Detect which cell encompasses the target text, then output its (X, Y) center coordinate. 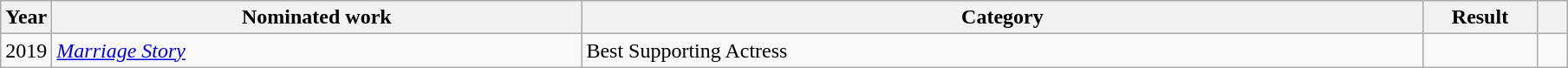
Nominated work (317, 17)
Best Supporting Actress (1002, 51)
Category (1002, 17)
2019 (26, 51)
Marriage Story (317, 51)
Year (26, 17)
Result (1480, 17)
